Provide the (X, Y) coordinate of the cell's center where the given text is located.  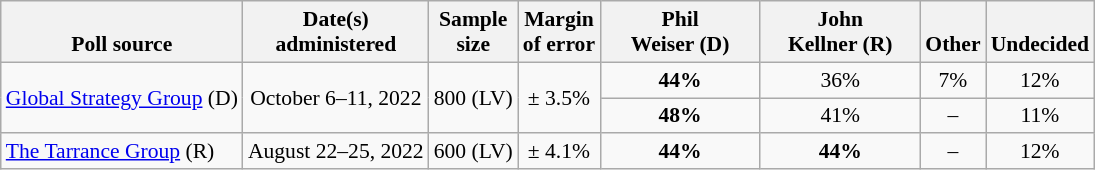
JohnKellner (R) (840, 32)
11% (1040, 116)
600 (LV) (474, 152)
800 (LV) (474, 98)
August 22–25, 2022 (336, 152)
PhilWeiser (D) (680, 32)
October 6–11, 2022 (336, 98)
Undecided (1040, 32)
Poll source (122, 32)
48% (680, 116)
Samplesize (474, 32)
Global Strategy Group (D) (122, 98)
41% (840, 116)
The Tarrance Group (R) (122, 152)
Date(s)administered (336, 32)
± 4.1% (559, 152)
± 3.5% (559, 98)
Other (952, 32)
Marginof error (559, 32)
7% (952, 80)
36% (840, 80)
